Extract the (x, y) coordinate from the center of the cell holding the provided text.  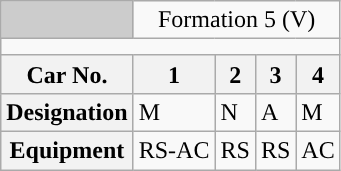
2 (235, 74)
Car No. (67, 74)
4 (318, 74)
Equipment (67, 150)
N (235, 112)
1 (174, 74)
Designation (67, 112)
RS-AC (174, 150)
AC (318, 150)
Formation 5 (V) (236, 20)
3 (275, 74)
A (275, 112)
